From the cell containing the given text, extract its center point as [x, y] coordinate. 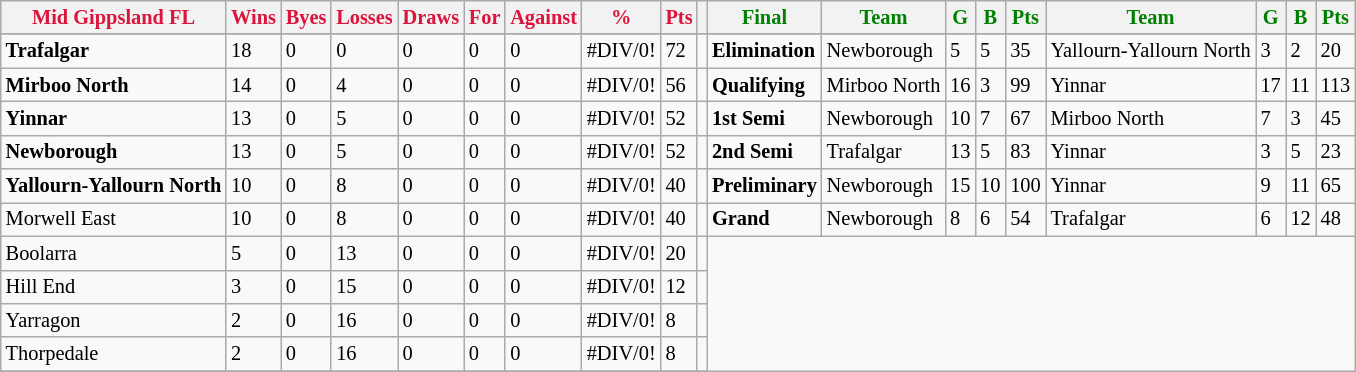
Morwell East [114, 219]
% [622, 17]
99 [1025, 85]
Final [764, 17]
35 [1025, 51]
Against [544, 17]
65 [1336, 186]
Yarragon [114, 320]
Losses [364, 17]
For [484, 17]
17 [1271, 85]
Preliminary [764, 186]
23 [1336, 152]
1st Semi [764, 118]
72 [680, 51]
Draws [431, 17]
4 [364, 85]
48 [1336, 219]
2nd Semi [764, 152]
Hill End [114, 287]
Grand [764, 219]
56 [680, 85]
Mid Gippsland FL [114, 17]
Byes [306, 17]
Elimination [764, 51]
45 [1336, 118]
14 [254, 85]
Thorpedale [114, 354]
67 [1025, 118]
54 [1025, 219]
113 [1336, 85]
Wins [254, 17]
18 [254, 51]
9 [1271, 186]
83 [1025, 152]
Qualifying [764, 85]
Boolarra [114, 253]
100 [1025, 186]
